Output the [x, y] coordinate of the center of the cell containing the given text.  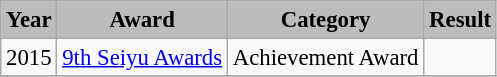
Result [460, 20]
Achievement Award [325, 58]
9th Seiyu Awards [142, 58]
Award [142, 20]
Year [29, 20]
2015 [29, 58]
Category [325, 20]
